Determine the (x, y) coordinate at the center of the cell enclosing the given text.  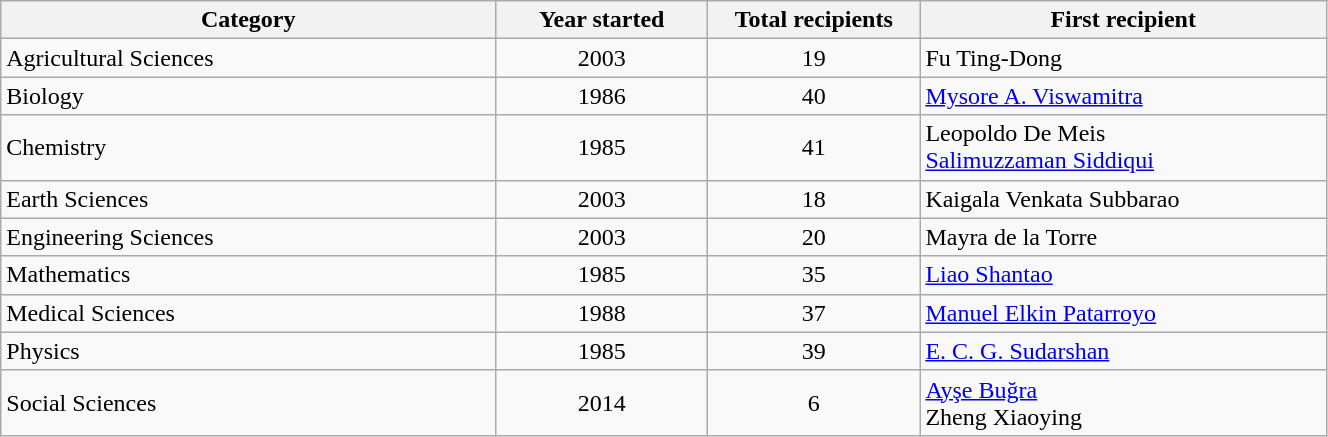
Ayşe BuğraZheng Xiaoying (1124, 402)
Chemistry (248, 148)
Manuel Elkin Patarroyo (1124, 313)
39 (814, 351)
6 (814, 402)
Engineering Sciences (248, 237)
2014 (602, 402)
1986 (602, 96)
35 (814, 275)
Year started (602, 20)
Liao Shantao (1124, 275)
Social Sciences (248, 402)
E. C. G. Sudarshan (1124, 351)
41 (814, 148)
Total recipients (814, 20)
Mathematics (248, 275)
20 (814, 237)
Biology (248, 96)
Leopoldo De MeisSalimuzzaman Siddiqui (1124, 148)
18 (814, 199)
Fu Ting-Dong (1124, 58)
Category (248, 20)
Agricultural Sciences (248, 58)
Kaigala Venkata Subbarao (1124, 199)
Medical Sciences (248, 313)
Mysore A. Viswamitra (1124, 96)
37 (814, 313)
40 (814, 96)
1988 (602, 313)
Mayra de la Torre (1124, 237)
First recipient (1124, 20)
Physics (248, 351)
19 (814, 58)
Earth Sciences (248, 199)
